Detect which cell encompasses the target text, then output its (X, Y) center coordinate. 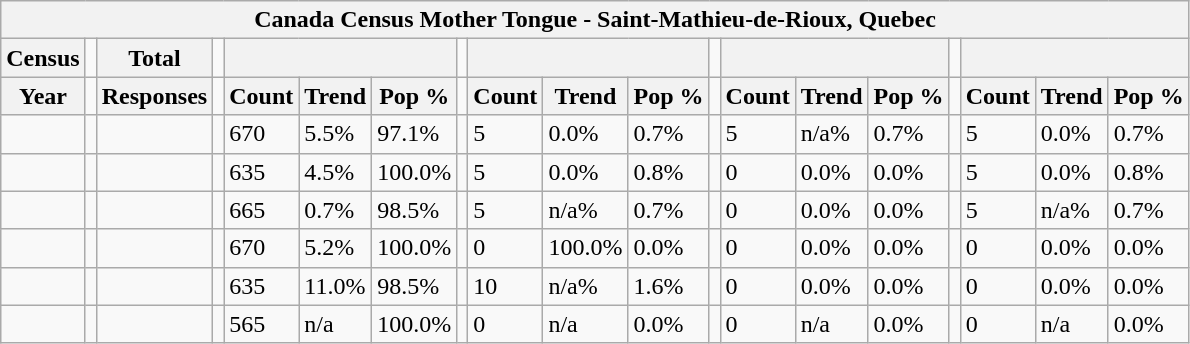
1.6% (668, 286)
4.5% (336, 172)
5.5% (336, 134)
Total (154, 58)
665 (262, 210)
Census (43, 58)
10 (506, 286)
Canada Census Mother Tongue - Saint-Mathieu-de-Rioux, Quebec (595, 20)
97.1% (414, 134)
565 (262, 324)
Year (43, 96)
Responses (154, 96)
5.2% (336, 248)
11.0% (336, 286)
